Identify which cell holds the provided text, then report its (x, y) central coordinate. 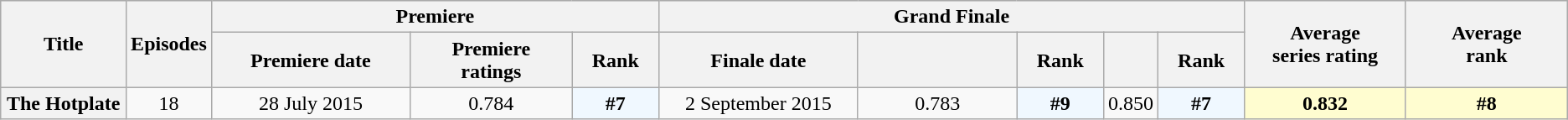
Grand Finale (952, 17)
Averageseries rating (1325, 44)
0.850 (1131, 103)
0.832 (1325, 103)
Premiere date (310, 60)
28 July 2015 (310, 103)
Premiereratings (491, 60)
Episodes (169, 44)
#9 (1060, 103)
0.784 (491, 103)
#8 (1486, 103)
Premiere (435, 17)
18 (169, 103)
Finale date (758, 60)
Title (64, 44)
0.783 (937, 103)
Averagerank (1486, 44)
The Hotplate (64, 103)
2 September 2015 (758, 103)
